Extract the [X, Y] coordinate from the center of the cell holding the provided text.  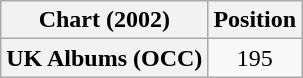
Position [255, 20]
Chart (2002) [104, 20]
195 [255, 58]
UK Albums (OCC) [104, 58]
